Extract the (X, Y) coordinate from the center of the cell holding the provided text.  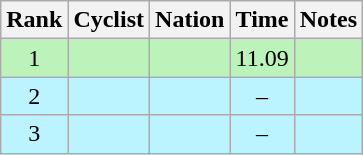
11.09 (262, 58)
1 (34, 58)
Cyclist (109, 20)
2 (34, 96)
Notes (328, 20)
Time (262, 20)
Rank (34, 20)
3 (34, 134)
Nation (190, 20)
